Capture the cell that displays the provided text and extract its (X, Y) central coordinate. 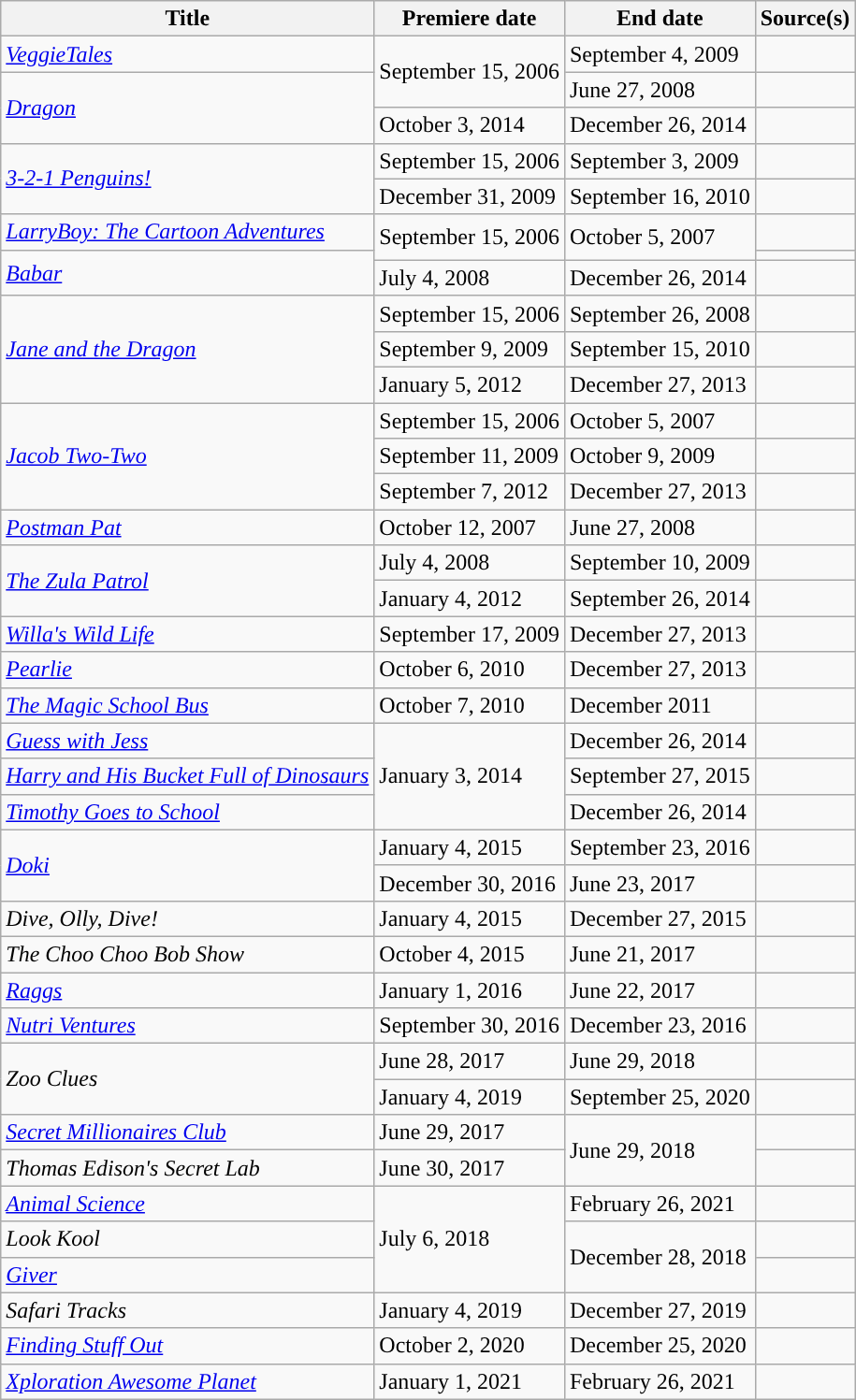
The Magic School Bus (187, 705)
June 30, 2017 (470, 1168)
January 4, 2012 (470, 599)
January 3, 2014 (470, 776)
Source(s) (805, 19)
January 5, 2012 (470, 384)
September 7, 2012 (470, 492)
Xploration Awesome Planet (187, 1381)
September 10, 2009 (660, 563)
Jacob Two-Two (187, 455)
October 6, 2010 (470, 670)
December 2011 (660, 705)
June 23, 2017 (660, 883)
January 1, 2016 (470, 990)
December 23, 2016 (660, 1026)
October 7, 2010 (470, 705)
The Choo Choo Bob Show (187, 954)
LarryBoy: The Cartoon Adventures (187, 232)
Willa's Wild Life (187, 634)
Timothy Goes to School (187, 812)
September 11, 2009 (470, 456)
September 27, 2015 (660, 776)
Pearlie (187, 670)
Thomas Edison's Secret Lab (187, 1168)
Title (187, 19)
December 31, 2009 (470, 196)
September 17, 2009 (470, 634)
Nutri Ventures (187, 1026)
Safari Tracks (187, 1310)
Finding Stuff Out (187, 1346)
October 2, 2020 (470, 1346)
September 30, 2016 (470, 1026)
Postman Pat (187, 527)
September 4, 2009 (660, 54)
September 3, 2009 (660, 161)
June 29, 2017 (470, 1133)
December 27, 2019 (660, 1310)
June 21, 2017 (660, 954)
June 22, 2017 (660, 990)
VeggieTales (187, 54)
Look Kool (187, 1239)
December 25, 2020 (660, 1346)
Harry and His Bucket Full of Dinosaurs (187, 776)
Guess with Jess (187, 741)
December 30, 2016 (470, 883)
October 12, 2007 (470, 527)
September 25, 2020 (660, 1097)
The Zula Patrol (187, 581)
June 28, 2017 (470, 1061)
September 23, 2016 (660, 847)
Secret Millionaires Club (187, 1133)
July 6, 2018 (470, 1239)
Doki (187, 865)
Giver (187, 1275)
Babar (187, 273)
September 9, 2009 (470, 349)
October 4, 2015 (470, 954)
December 27, 2015 (660, 918)
October 9, 2009 (660, 456)
Jane and the Dragon (187, 349)
Animal Science (187, 1204)
Premiere date (470, 19)
Zoo Clues (187, 1079)
Dragon (187, 108)
September 26, 2014 (660, 599)
End date (660, 19)
October 3, 2014 (470, 125)
January 1, 2021 (470, 1381)
September 16, 2010 (660, 196)
Dive, Olly, Dive! (187, 918)
3-2-1 Penguins! (187, 179)
Raggs (187, 990)
December 28, 2018 (660, 1257)
September 15, 2010 (660, 349)
September 26, 2008 (660, 313)
